Capture the cell that displays the provided text and extract its (x, y) central coordinate. 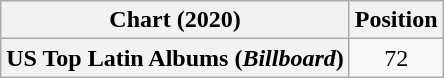
US Top Latin Albums (Billboard) (176, 58)
Position (396, 20)
72 (396, 58)
Chart (2020) (176, 20)
